Identify which cell holds the provided text, then report its (X, Y) central coordinate. 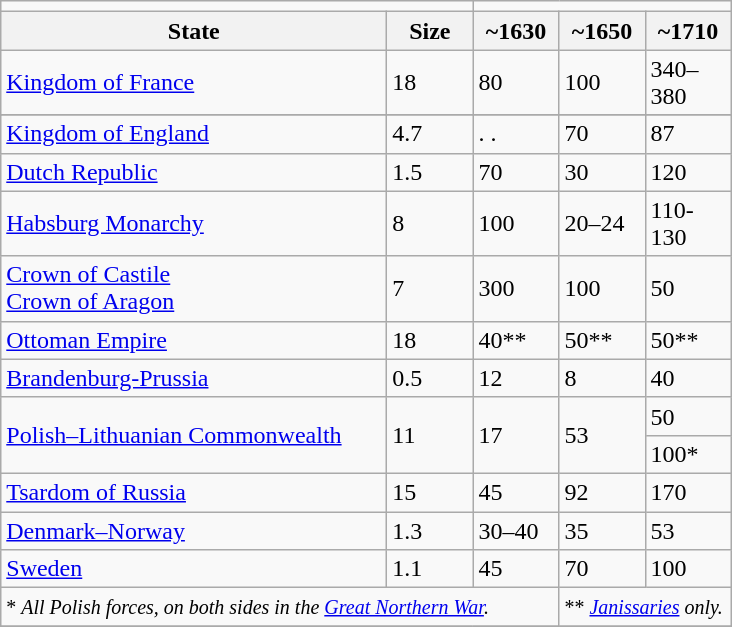
120 (688, 172)
State (194, 31)
Ottoman Empire (194, 340)
Dutch Republic (194, 172)
30–40 (516, 531)
30 (602, 172)
92 (602, 492)
Kingdom of England (194, 134)
Brandenburg-Prussia (194, 378)
300 (516, 288)
100* (688, 454)
40** (516, 340)
170 (688, 492)
1.3 (430, 531)
1.5 (430, 172)
Sweden (194, 569)
40 (688, 378)
~1650 (602, 31)
* All Polish forces, on both sides in the Great Northern War. (280, 607)
87 (688, 134)
Polish–Lithuanian Commonwealth (194, 435)
7 (430, 288)
Kingdom of France (194, 82)
20–24 (602, 224)
1.1 (430, 569)
15 (430, 492)
4.7 (430, 134)
11 (430, 435)
0.5 (430, 378)
. . (516, 134)
** Janissaries only. (645, 607)
Size (430, 31)
17 (516, 435)
Tsardom of Russia (194, 492)
Crown of CastileCrown of Aragon (194, 288)
340–380 (688, 82)
~1630 (516, 31)
Habsburg Monarchy (194, 224)
110-130 (688, 224)
80 (516, 82)
35 (602, 531)
12 (516, 378)
Denmark–Norway (194, 531)
~1710 (688, 31)
